For the text-containing cell, return its midpoint in [X, Y] coordinate format. 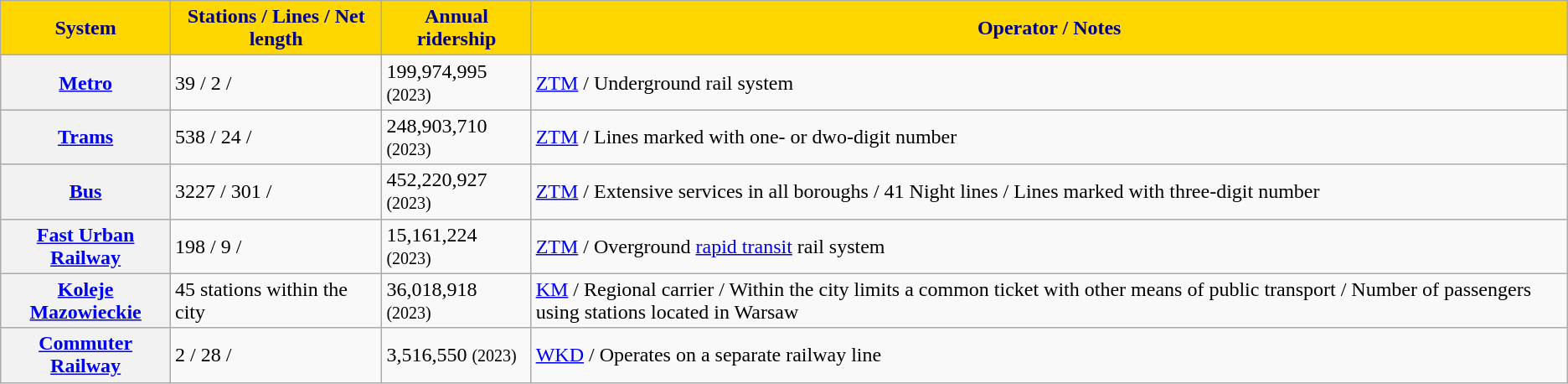
ZTM / Lines marked with one- or dwo-digit number [1049, 138]
36,018,918 (2023) [456, 300]
3,516,550 (2023) [456, 355]
System [85, 29]
Fast Urban Railway [85, 246]
Koleje Mazowieckie [85, 300]
Annual ridership [456, 29]
ZTM / Overground rapid transit rail system [1049, 246]
Commuter Railway [85, 355]
45 stations within the city [276, 300]
Operator / Notes [1049, 29]
Stations / Lines / Net length [276, 29]
452,220,927 (2023) [456, 191]
39 / 2 / [276, 82]
538 / 24 / [276, 138]
2 / 28 / [276, 355]
Trams [85, 138]
ZTM / Extensive services in all boroughs / 41 Night lines / Lines marked with three-digit number [1049, 191]
Bus [85, 191]
198 / 9 / [276, 246]
199,974,995 (2023) [456, 82]
Metro [85, 82]
15,161,224 (2023) [456, 246]
3227 / 301 / [276, 191]
ZTM / Underground rail system [1049, 82]
248,903,710 (2023) [456, 138]
WKD / Operates on a separate railway line [1049, 355]
